Find where the given text appears and provide that cell's center as [X, Y] coordinate. 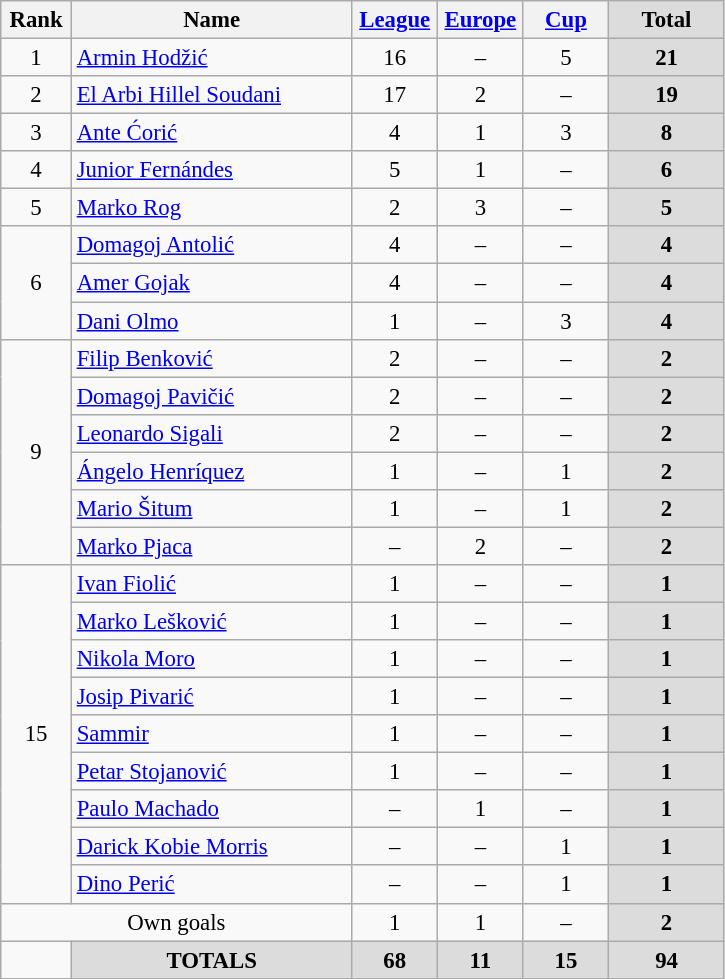
Domagoj Pavičić [212, 396]
Mario Šitum [212, 509]
Marko Pjaca [212, 546]
19 [667, 95]
Sammir [212, 734]
Marko Lešković [212, 621]
Darick Kobie Morris [212, 847]
Cup [566, 20]
TOTALS [212, 960]
Dino Perić [212, 885]
Rank [36, 20]
El Arbi Hillel Soudani [212, 95]
Leonardo Sigali [212, 433]
Junior Fernándes [212, 170]
Petar Stojanović [212, 772]
Amer Gojak [212, 283]
Armin Hodžić [212, 58]
21 [667, 58]
11 [481, 960]
League [395, 20]
Domagoj Antolić [212, 245]
Marko Rog [212, 208]
Name [212, 20]
94 [667, 960]
Dani Olmo [212, 321]
Europe [481, 20]
Total [667, 20]
Filip Benković [212, 358]
16 [395, 58]
9 [36, 452]
Nikola Moro [212, 659]
Josip Pivarić [212, 697]
Ante Ćorić [212, 133]
Own goals [176, 922]
Paulo Machado [212, 809]
Ivan Fiolić [212, 584]
68 [395, 960]
8 [667, 133]
17 [395, 95]
Ángelo Henríquez [212, 471]
